Find where the given text appears and provide that cell's center as [X, Y] coordinate. 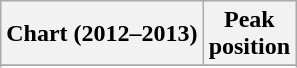
Chart (2012–2013) [102, 34]
Peakposition [249, 34]
